Find where the given text appears and provide that cell's center as (x, y) coordinate. 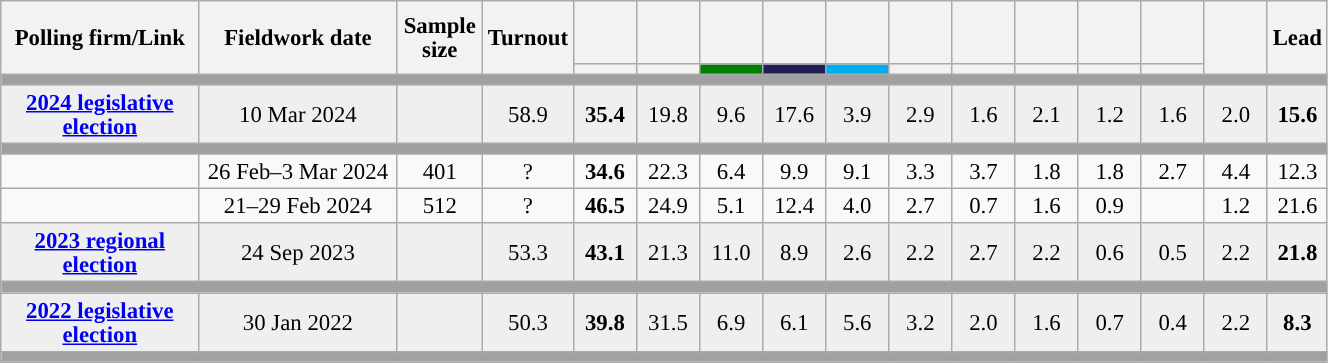
21.8 (1297, 254)
4.0 (858, 206)
19.8 (668, 114)
12.4 (794, 206)
6.9 (732, 322)
17.6 (794, 114)
3.9 (858, 114)
2.6 (858, 254)
24.9 (668, 206)
46.5 (604, 206)
Polling firm/Link (100, 38)
24 Sep 2023 (298, 254)
2.1 (1046, 114)
2022 legislative election (100, 322)
39.8 (604, 322)
3.2 (920, 322)
30 Jan 2022 (298, 322)
2.9 (920, 114)
8.9 (794, 254)
Lead (1297, 38)
22.3 (668, 172)
5.6 (858, 322)
21.3 (668, 254)
35.4 (604, 114)
9.9 (794, 172)
5.1 (732, 206)
2024 legislative election (100, 114)
0.4 (1172, 322)
0.9 (1110, 206)
6.4 (732, 172)
26 Feb–3 Mar 2024 (298, 172)
31.5 (668, 322)
2023 regional election (100, 254)
21.6 (1297, 206)
Fieldwork date (298, 38)
9.1 (858, 172)
58.9 (528, 114)
9.6 (732, 114)
15.6 (1297, 114)
10 Mar 2024 (298, 114)
4.4 (1236, 172)
50.3 (528, 322)
43.1 (604, 254)
53.3 (528, 254)
Turnout (528, 38)
34.6 (604, 172)
0.5 (1172, 254)
6.1 (794, 322)
21–29 Feb 2024 (298, 206)
3.7 (984, 172)
3.3 (920, 172)
401 (440, 172)
0.6 (1110, 254)
512 (440, 206)
11.0 (732, 254)
12.3 (1297, 172)
8.3 (1297, 322)
Sample size (440, 38)
